Detect which cell encompasses the target text, then output its [X, Y] center coordinate. 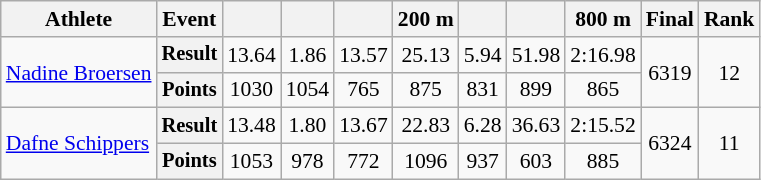
937 [483, 162]
865 [602, 90]
13.48 [252, 126]
831 [483, 90]
13.57 [364, 55]
875 [426, 90]
885 [602, 162]
Rank [730, 19]
6.28 [483, 126]
11 [730, 144]
1053 [252, 162]
Athlete [79, 19]
1096 [426, 162]
899 [536, 90]
25.13 [426, 55]
Event [190, 19]
5.94 [483, 55]
6324 [670, 144]
772 [364, 162]
1.80 [308, 126]
22.83 [426, 126]
Nadine Broersen [79, 72]
1.86 [308, 55]
Final [670, 19]
Dafne Schippers [79, 144]
765 [364, 90]
13.67 [364, 126]
1030 [252, 90]
2:15.52 [602, 126]
603 [536, 162]
12 [730, 72]
800 m [602, 19]
51.98 [536, 55]
200 m [426, 19]
978 [308, 162]
13.64 [252, 55]
2:16.98 [602, 55]
1054 [308, 90]
6319 [670, 72]
36.63 [536, 126]
